Provide the [X, Y] coordinate of the cell's center where the given text is located.  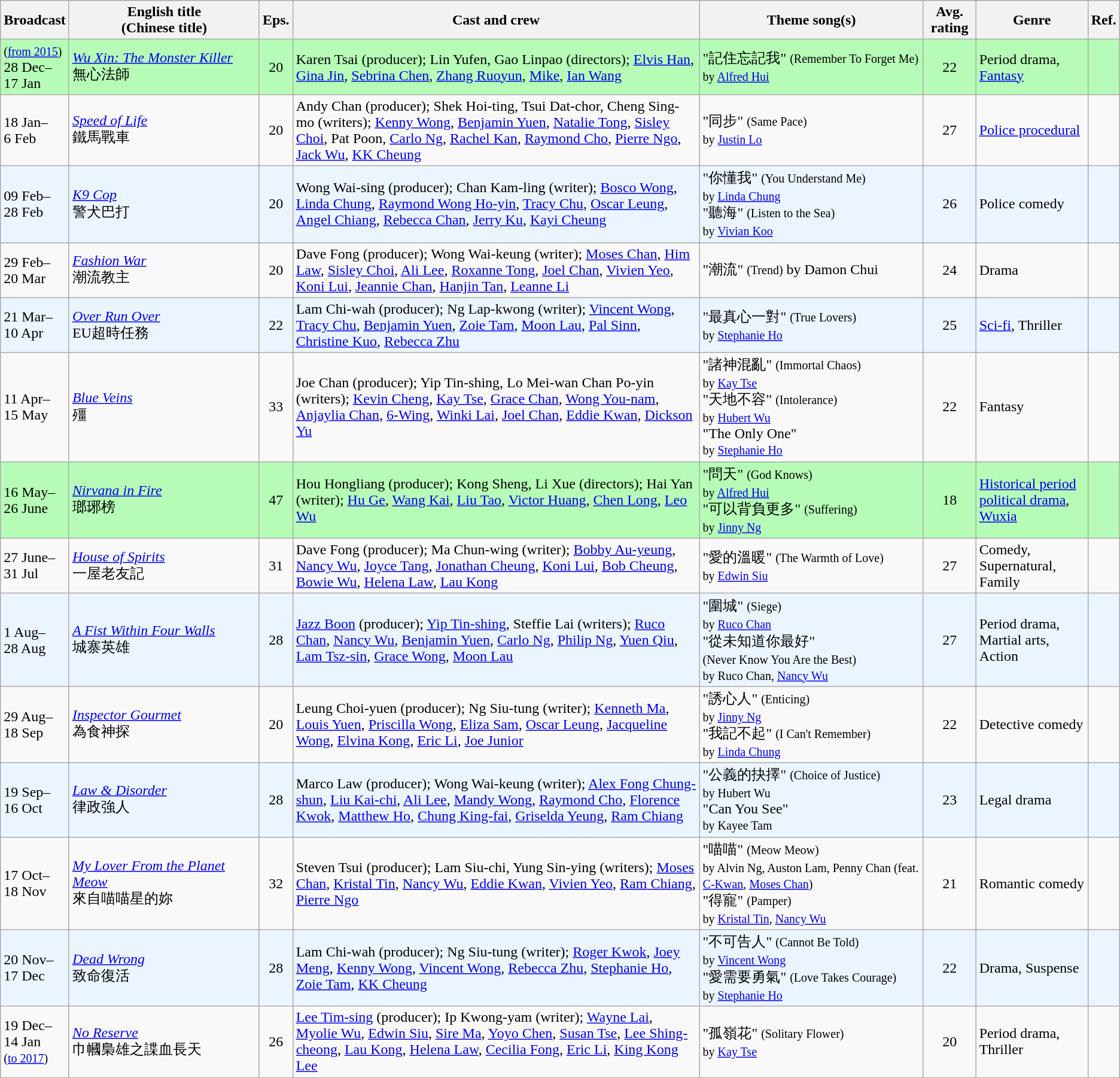
"問天" (God Knows)by Alfred Hui"可以背負更多" (Suffering)by Jinny Ng [811, 500]
Drama, Suspense [1031, 968]
English title (Chinese title) [164, 20]
Steven Tsui (producer); Lam Siu-chi, Yung Sin-ying (writers); Moses Chan, Kristal Tin, Nancy Wu, Eddie Kwan, Vivien Yeo, Ram Chiang, Pierre Ngo [496, 883]
Detective comedy [1031, 724]
Genre [1031, 20]
09 Feb–28 Feb [35, 204]
31 [276, 566]
Theme song(s) [811, 20]
Karen Tsai (producer); Lin Yufen, Gao Linpao (directors); Elvis Han, Gina Jin, Sebrina Chen, Zhang Ruoyun, Mike, Ian Wang [496, 67]
Police comedy [1031, 204]
Ref. [1103, 20]
"潮流" (Trend) by Damon Chui [811, 270]
Speed of Life鐵馬戰車 [164, 130]
33 [276, 407]
Lam Chi-wah (producer); Ng Lap-kwong (writer); Vincent Wong, Tracy Chu, Benjamin Yuen, Zoie Tam, Moon Lau, Pal Sinn, Christine Kuo, Rebecca Zhu [496, 325]
Blue Veins殭 [164, 407]
A Fist Within Four Walls城寨英雄 [164, 639]
18 Jan–6 Feb [35, 130]
"你懂我" (You Understand Me)by Linda Chung"聽海" (Listen to the Sea)by Vivian Koo [811, 204]
24 [949, 270]
Drama [1031, 270]
25 [949, 325]
"最真心一對" (True Lovers)by Stephanie Ho [811, 325]
21 [949, 883]
K9 Cop警犬巴打 [164, 204]
Inspector Gourmet為食神探 [164, 724]
Period drama, Martial arts, Action [1031, 639]
32 [276, 883]
Avg. rating [949, 20]
11 Apr–15 May [35, 407]
Fantasy [1031, 407]
"喵喵" (Meow Meow)by Alvin Ng, Auston Lam, Penny Chan (feat. C-Kwan, Moses Chan)"得寵" (Pamper)by Kristal Tin, Nancy Wu [811, 883]
29 Feb–20 Mar [35, 270]
29 Aug–18 Sep [35, 724]
"同步" (Same Pace)by Justin Lo [811, 130]
Dead Wrong致命復活 [164, 968]
Sci-fi, Thriller [1031, 325]
Lam Chi-wah (producer); Ng Siu-tung (writer); Roger Kwok, Joey Meng, Kenny Wong, Vincent Wong, Rebecca Zhu, Stephanie Ho, Zoie Tam, KK Cheung [496, 968]
1 Aug–28 Aug [35, 639]
18 [949, 500]
Police procedural [1031, 130]
House of Spirits一屋老友記 [164, 566]
Hou Hongliang (producer); Kong Sheng, Li Xue (directors); Hai Yan (writer); Hu Ge, Wang Kai, Liu Tao, Victor Huang, Chen Long, Leo Wu [496, 500]
Period drama, Thriller [1031, 1041]
Fashion War潮流教主 [164, 270]
"圍城" (Siege)by Ruco Chan"從未知道你最好"(Never Know You Are the Best)by Ruco Chan, Nancy Wu [811, 639]
"公義的抉擇" (Choice of Justice)by Hubert Wu"Can You See"by Kayee Tam [811, 800]
16 May–26 June [35, 500]
No Reserve巾幗梟雄之諜血長天 [164, 1041]
Romantic comedy [1031, 883]
Comedy, Supernatural, Family [1031, 566]
Cast and crew [496, 20]
"不可告人" (Cannot Be Told)by Vincent Wong"愛需要勇氣" (Love Takes Courage)by Stephanie Ho [811, 968]
(from 2015)28 Dec–17 Jan [35, 67]
"諸神混亂" (Immortal Chaos)by Kay Tse"天地不容" (Intolerance)by Hubert Wu"The Only One" by Stephanie Ho [811, 407]
Broadcast [35, 20]
19 Sep–16 Oct [35, 800]
Period drama, Fantasy [1031, 67]
Over Run OverEU超時任務 [164, 325]
My Lover From the Planet Meow來自喵喵星的妳 [164, 883]
23 [949, 800]
27 June–31 Jul [35, 566]
"愛的溫暖" (The Warmth of Love)by Edwin Siu [811, 566]
21 Mar–10 Apr [35, 325]
Nirvana in Fire瑯琊榜 [164, 500]
"記住忘記我" (Remember To Forget Me)by Alfred Hui [811, 67]
Historical period political drama, Wuxia [1031, 500]
"孤嶺花" (Solitary Flower)by Kay Tse [811, 1041]
19 Dec–14 Jan(to 2017) [35, 1041]
Legal drama [1031, 800]
20 Nov–17 Dec [35, 968]
Wu Xin: The Monster Killer無心法師 [164, 67]
Law & Disorder律政強人 [164, 800]
47 [276, 500]
Eps. [276, 20]
"誘心人" (Enticing)by Jinny Ng"我記不起" (I Can't Remember)by Linda Chung [811, 724]
17 Oct–18 Nov [35, 883]
